Output the [X, Y] coordinate of the center of the cell containing the given text.  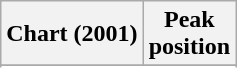
Chart (2001) [72, 34]
Peakposition [189, 34]
